Determine the (X, Y) coordinate at the center of the cell enclosing the given text.  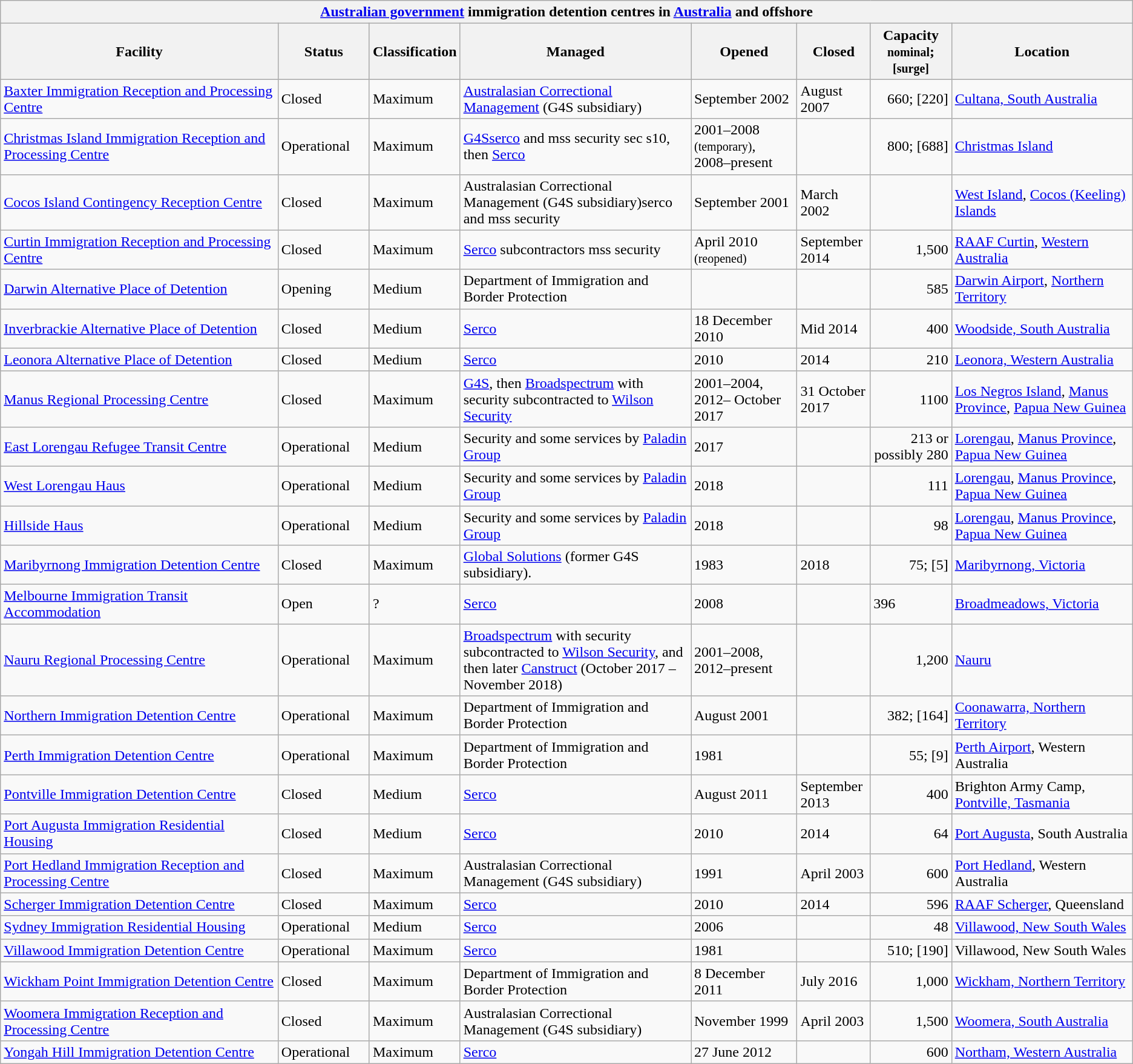
Broadmeadows, Victoria (1042, 604)
Manus Regional Processing Centre (139, 399)
Northern Immigration Detention Centre (139, 715)
210 (911, 360)
Port Augusta, South Australia (1042, 834)
Global Solutions (former G4S subsidiary). (575, 565)
Managed (575, 51)
Baxter Immigration Reception and Processing Centre (139, 99)
2001–2004, 2012– October 2017 (744, 399)
213 or possibly 280 (911, 447)
Port Hedland Immigration Reception and Processing Centre (139, 873)
Opening (323, 289)
West Island, Cocos (Keeling) Islands (1042, 202)
Cocos Island Contingency Reception Centre (139, 202)
48 (911, 927)
Perth Airport, Western Australia (1042, 755)
Yongah Hill Immigration Detention Centre (139, 1052)
Hillside Haus (139, 525)
111 (911, 485)
Leonora Alternative Place of Detention (139, 360)
August 2011 (744, 794)
Open (323, 604)
RAAF Curtin, Western Australia (1042, 249)
55; [9] (911, 755)
Northam, Western Australia (1042, 1052)
G4Sserco and mss security sec s10, then Serco (575, 146)
Melbourne Immigration Transit Accommodation (139, 604)
Maribyrnong Immigration Detention Centre (139, 565)
Darwin Alternative Place of Detention (139, 289)
2001–2008 (temporary), 2008–present (744, 146)
Location (1042, 51)
31 October 2017 (834, 399)
Port Augusta Immigration Residential Housing (139, 834)
800; [688] (911, 146)
382; [164] (911, 715)
Cultana, South Australia (1042, 99)
Woomera, South Australia (1042, 1020)
Maribyrnong, Victoria (1042, 565)
Perth Immigration Detention Centre (139, 755)
March 2002 (834, 202)
1100 (911, 399)
West Lorengau Haus (139, 485)
Pontville Immigration Detention Centre (139, 794)
510; [190] (911, 950)
August 2007 (834, 99)
Facility (139, 51)
July 2016 (834, 982)
Wickham, Northern Territory (1042, 982)
Christmas Island Immigration Reception and Processing Centre (139, 146)
September 2014 (834, 249)
G4S, then Broadspectrum with security subcontracted to Wilson Security (575, 399)
Nauru Regional Processing Centre (139, 660)
September 2002 (744, 99)
2017 (744, 447)
Woomera Immigration Reception and Processing Centre (139, 1020)
2008 (744, 604)
Sydney Immigration Residential Housing (139, 927)
Woodside, South Australia (1042, 328)
Los Negros Island, Manus Province, Papua New Guinea (1042, 399)
396 (911, 604)
1991 (744, 873)
Darwin Airport, Northern Territory (1042, 289)
RAAF Scherger, Queensland (1042, 904)
Serco subcontractors mss security (575, 249)
64 (911, 834)
September 2001 (744, 202)
2006 (744, 927)
1983 (744, 565)
27 June 2012 (744, 1052)
Mid 2014 (834, 328)
Australasian Correctional Management (G4S subsidiary)serco and mss security (575, 202)
August 2001 (744, 715)
Inverbrackie Alternative Place of Detention (139, 328)
November 1999 (744, 1020)
East Lorengau Refugee Transit Centre (139, 447)
1,000 (911, 982)
75; [5] (911, 565)
April 2010 (reopened) (744, 249)
Broadspectrum with security subcontracted to Wilson Security, and then later Canstruct (October 2017 – November 2018) (575, 660)
585 (911, 289)
Curtin Immigration Reception and Processing Centre (139, 249)
Classification (415, 51)
Scherger Immigration Detention Centre (139, 904)
660; [220] (911, 99)
Coonawarra, Northern Territory (1042, 715)
September 2013 (834, 794)
Port Hedland, Western Australia (1042, 873)
Wickham Point Immigration Detention Centre (139, 982)
2001–2008, 2012–present (744, 660)
Opened (744, 51)
Nauru (1042, 660)
Villawood Immigration Detention Centre (139, 950)
596 (911, 904)
18 December 2010 (744, 328)
98 (911, 525)
Capacitynominal; [surge] (911, 51)
1,200 (911, 660)
Australian government immigration detention centres in Australia and offshore (566, 12)
? (415, 604)
Status (323, 51)
Leonora, Western Australia (1042, 360)
Christmas Island (1042, 146)
Brighton Army Camp, Pontville, Tasmania (1042, 794)
8 December 2011 (744, 982)
